From the cell containing the given text, extract its center point as (x, y) coordinate. 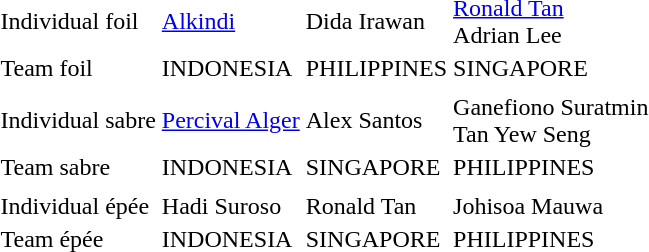
PHILIPPINES (376, 68)
SINGAPORE (376, 167)
Percival Alger (230, 120)
Alex Santos (376, 120)
Ronald Tan (376, 206)
Hadi Suroso (230, 206)
